From the cell containing the given text, extract its center point as [X, Y] coordinate. 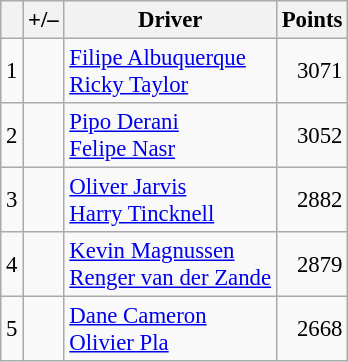
2879 [312, 264]
Oliver Jarvis Harry Tincknell [170, 200]
2882 [312, 200]
2 [12, 136]
3052 [312, 136]
Kevin Magnussen Renger van der Zande [170, 264]
Driver [170, 20]
Pipo Derani Felipe Nasr [170, 136]
3071 [312, 72]
+/– [44, 20]
Dane Cameron Olivier Pla [170, 330]
2668 [312, 330]
3 [12, 200]
5 [12, 330]
Filipe Albuquerque Ricky Taylor [170, 72]
1 [12, 72]
4 [12, 264]
Points [312, 20]
